For the text-containing cell, return its midpoint in [X, Y] coordinate format. 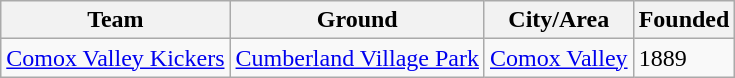
1889 [684, 58]
Cumberland Village Park [357, 58]
Founded [684, 20]
Team [116, 20]
Comox Valley Kickers [116, 58]
Comox Valley [558, 58]
Ground [357, 20]
City/Area [558, 20]
